Scan for the cell matching the given text and deliver its (X, Y) coordinate at center. 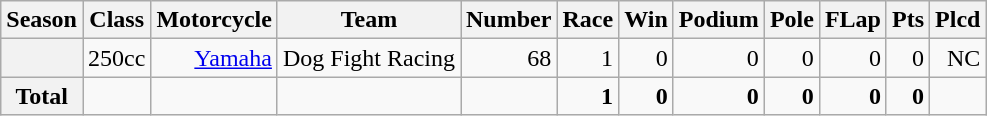
Motorcycle (214, 20)
Yamaha (214, 58)
Win (646, 20)
Number (508, 20)
Podium (718, 20)
Race (588, 20)
Plcd (958, 20)
Pole (792, 20)
Total (42, 96)
Season (42, 20)
Pts (908, 20)
FLap (852, 20)
Dog Fight Racing (368, 58)
68 (508, 58)
250cc (116, 58)
Team (368, 20)
NC (958, 58)
Class (116, 20)
